Identify which cell holds the provided text, then report its (X, Y) central coordinate. 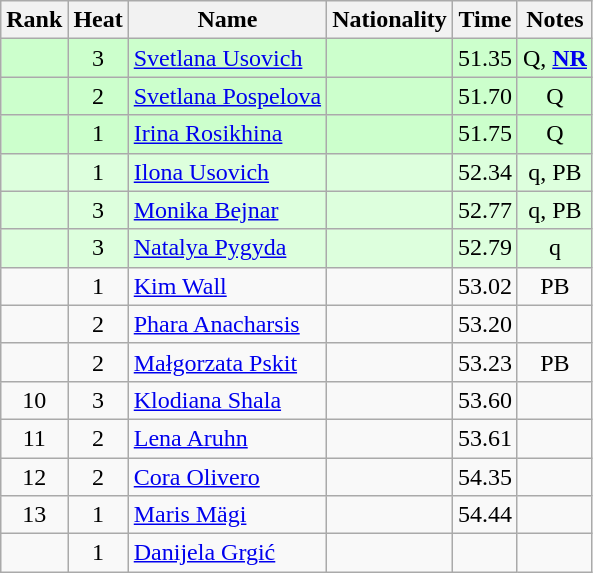
11 (34, 438)
Notes (554, 20)
53.20 (484, 324)
51.35 (484, 58)
Cora Olivero (227, 477)
51.70 (484, 96)
Svetlana Pospelova (227, 96)
Ilona Usovich (227, 172)
Danijela Grgić (227, 553)
Time (484, 20)
53.23 (484, 362)
Irina Rosikhina (227, 134)
52.79 (484, 248)
54.35 (484, 477)
Małgorzata Pskit (227, 362)
Nationality (390, 20)
12 (34, 477)
Natalya Pygyda (227, 248)
Maris Mägi (227, 515)
53.60 (484, 400)
Monika Bejnar (227, 210)
53.61 (484, 438)
54.44 (484, 515)
q (554, 248)
52.77 (484, 210)
Name (227, 20)
53.02 (484, 286)
Kim Wall (227, 286)
52.34 (484, 172)
13 (34, 515)
Lena Aruhn (227, 438)
51.75 (484, 134)
Phara Anacharsis (227, 324)
Klodiana Shala (227, 400)
Q, NR (554, 58)
10 (34, 400)
Heat (98, 20)
Svetlana Usovich (227, 58)
Rank (34, 20)
